Detect which cell encompasses the target text, then output its [x, y] center coordinate. 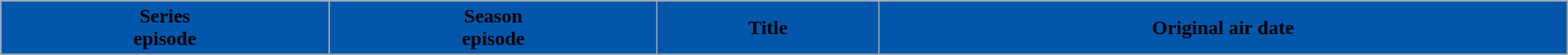
Seasonepisode [493, 28]
Original air date [1222, 28]
Seriesepisode [165, 28]
Title [767, 28]
